Detect which cell encompasses the target text, then output its (X, Y) center coordinate. 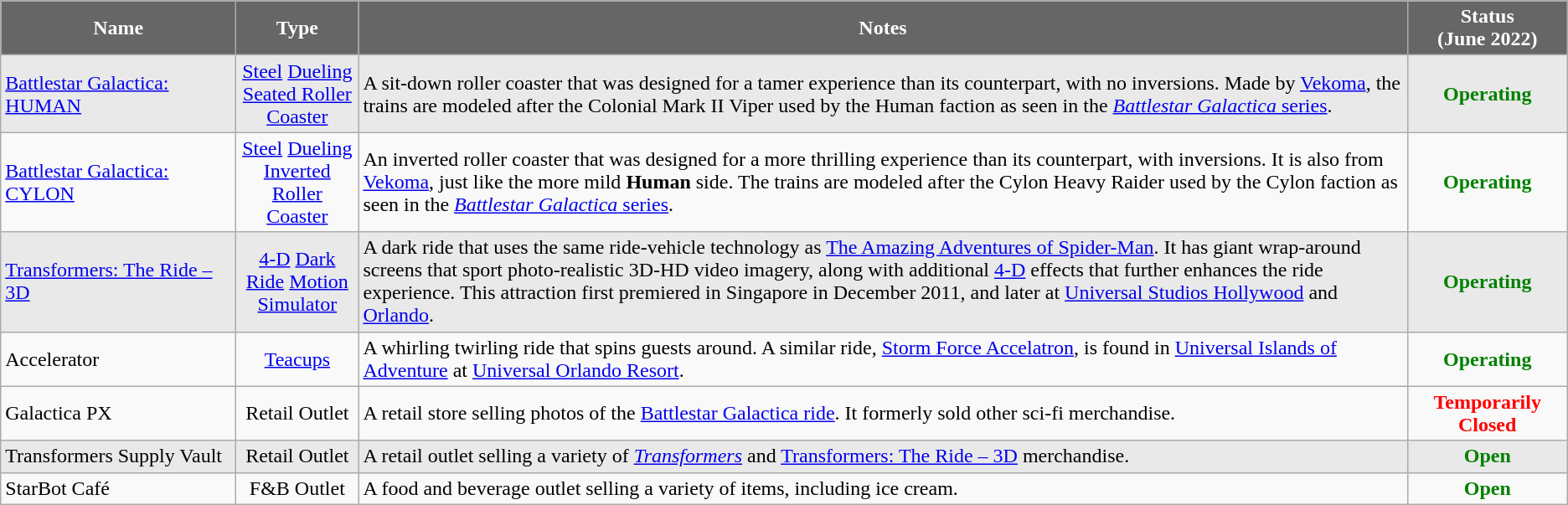
A retail store selling photos of the Battlestar Galactica ride. It formerly sold other sci-fi merchandise. (883, 414)
StarBot Café (119, 488)
A retail outlet selling a variety of Transformers and Transformers: The Ride – 3D merchandise. (883, 456)
Steel Dueling Seated Roller Coaster (297, 94)
Status(June 2022) (1488, 28)
Transformers: The Ride – 3D (119, 281)
Teacups (297, 358)
F&B Outlet (297, 488)
Temporarily Closed (1488, 414)
Battlestar Galactica: CYLON (119, 183)
Steel Dueling Inverted Roller Coaster (297, 183)
4-D Dark Ride Motion Simulator (297, 281)
Notes (883, 28)
Accelerator (119, 358)
Transformers Supply Vault (119, 456)
Battlestar Galactica: HUMAN (119, 94)
Type (297, 28)
A food and beverage outlet selling a variety of items, including ice cream. (883, 488)
Galactica PX (119, 414)
Name (119, 28)
